For the text-containing cell, return its midpoint in [X, Y] coordinate format. 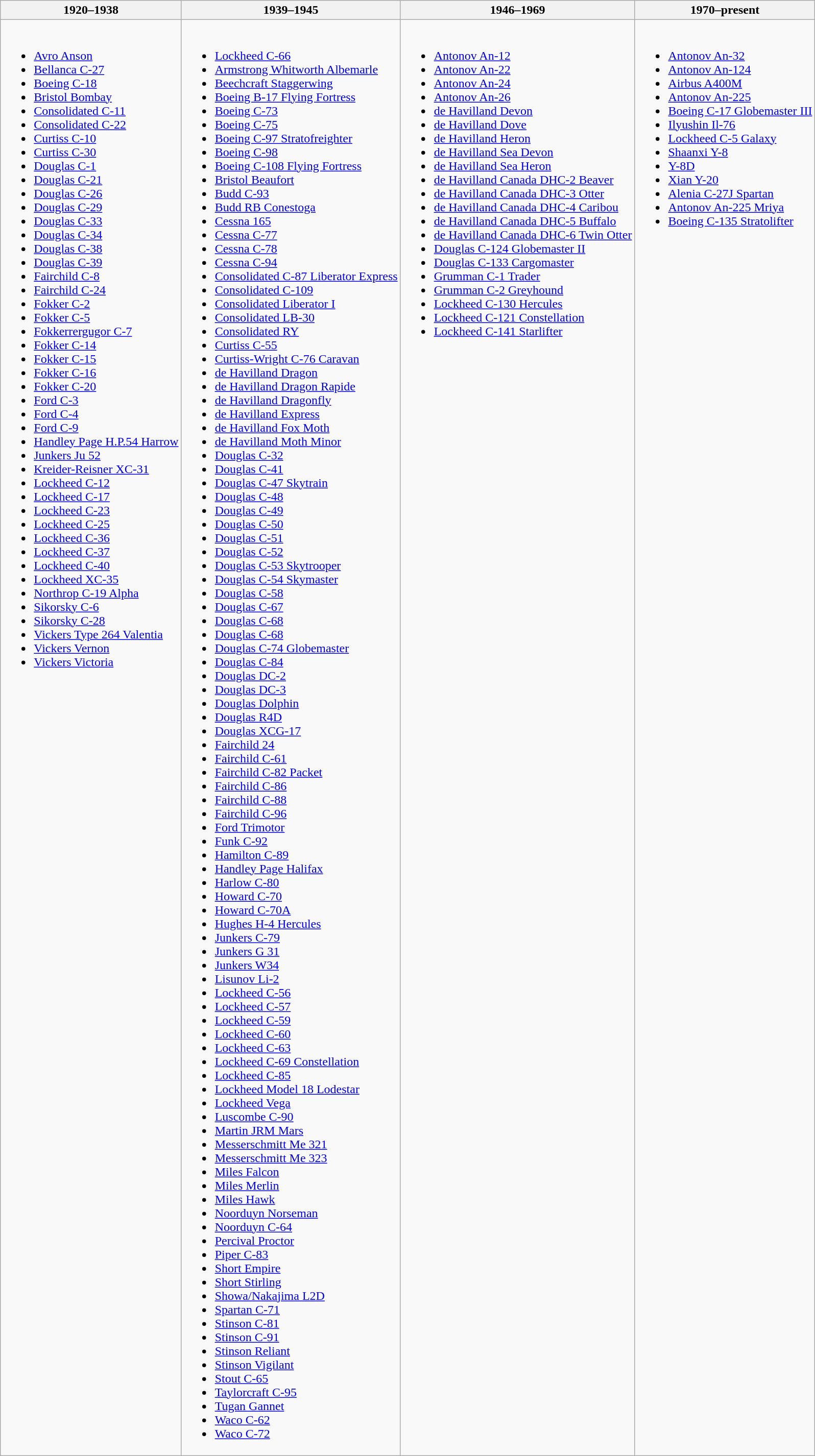
1920–1938 [91, 10]
1946–1969 [518, 10]
1970–present [725, 10]
1939–1945 [291, 10]
